Return the [x, y] coordinate for the center point of the cell that contains the specified text.  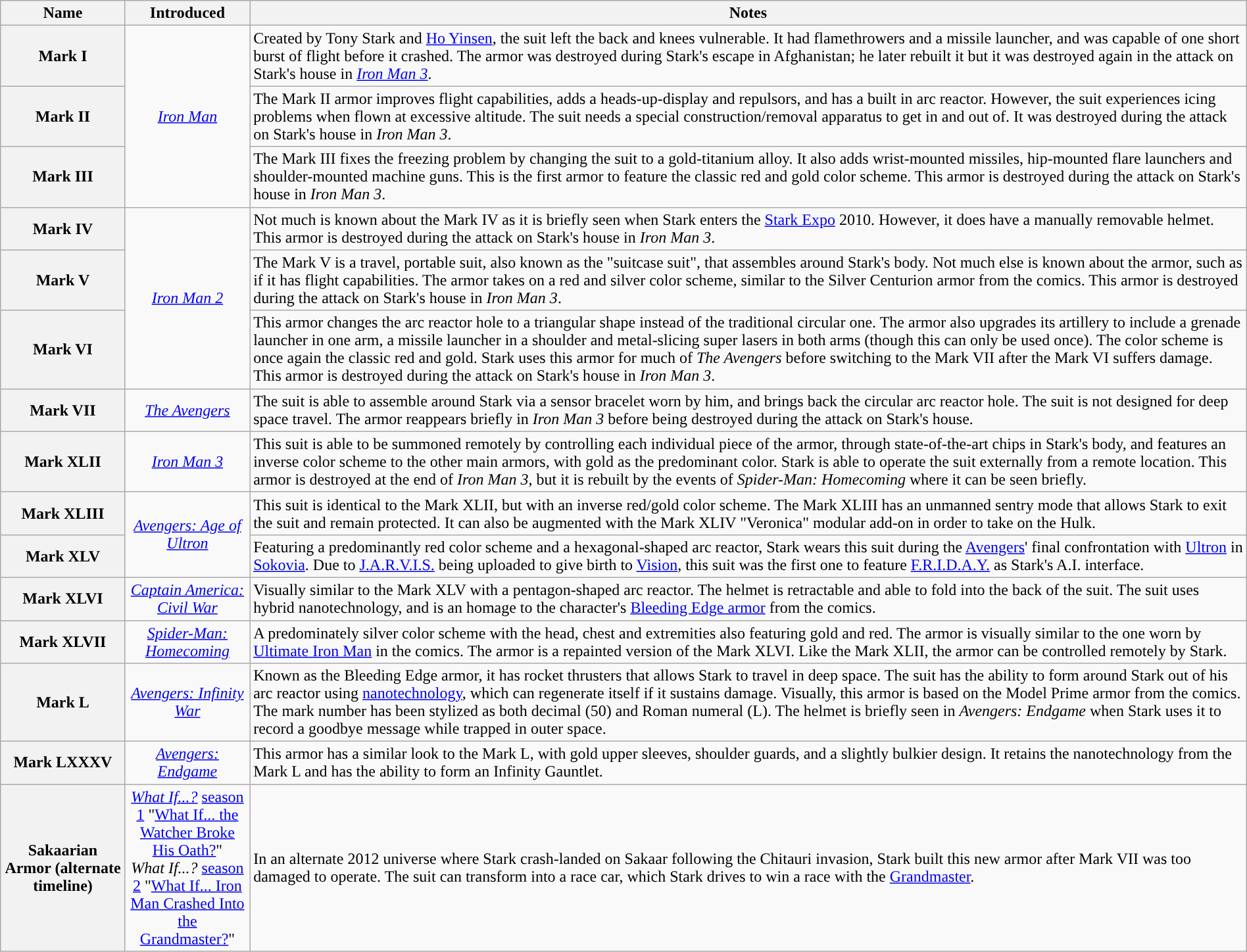
Mark XLV [63, 556]
Mark VI [63, 350]
Mark XLIII [63, 513]
The Avengers [187, 410]
Captain America: Civil War [187, 598]
Spider-Man: Homecoming [187, 642]
Mark IV [63, 229]
What If...? season 1 "What If... the Watcher Broke His Oath?"What If...? season 2 "What If... Iron Man Crashed Into the Grandmaster?" [187, 868]
Mark VII [63, 410]
Avengers: Infinity War [187, 702]
Mark I [63, 56]
Mark XLVI [63, 598]
Iron Man [187, 116]
Iron Man 3 [187, 462]
Mark II [63, 116]
Mark III [63, 177]
Notes [748, 13]
Mark XLVII [63, 642]
Avengers: Endgame [187, 763]
Avengers: Age of Ultron [187, 535]
Introduced [187, 13]
Sakaarian Armor (alternate timeline) [63, 868]
Iron Man 2 [187, 298]
Name [63, 13]
Mark XLII [63, 462]
Mark LXXXV [63, 763]
Mark V [63, 280]
Mark L [63, 702]
